For the text-containing cell, return its midpoint in [x, y] coordinate format. 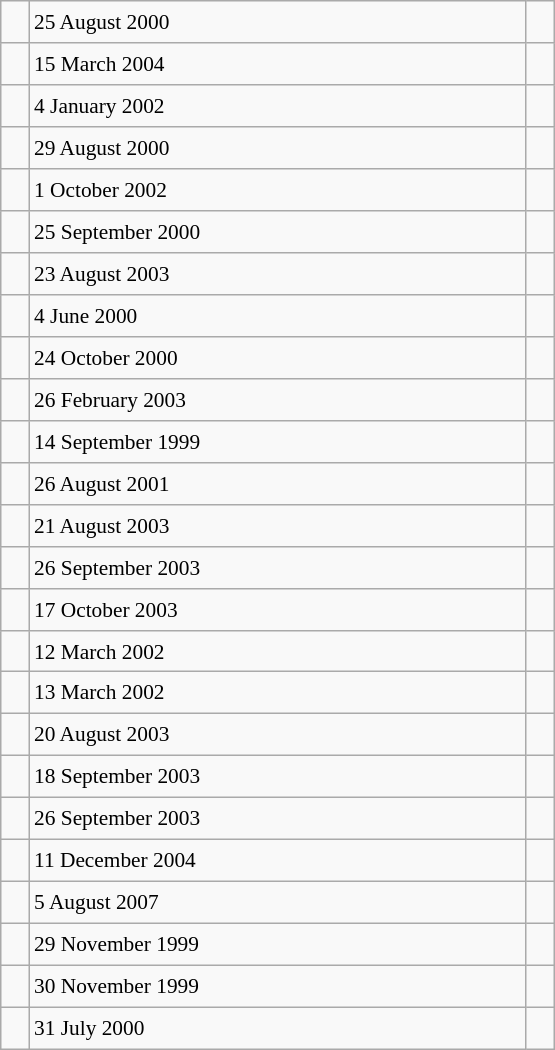
12 March 2002 [278, 651]
25 August 2000 [278, 22]
14 September 1999 [278, 441]
5 August 2007 [278, 903]
31 July 2000 [278, 1028]
29 August 2000 [278, 148]
18 September 2003 [278, 777]
25 September 2000 [278, 232]
4 January 2002 [278, 106]
29 November 1999 [278, 945]
15 March 2004 [278, 64]
4 June 2000 [278, 316]
20 August 2003 [278, 735]
13 March 2002 [278, 693]
24 October 2000 [278, 358]
17 October 2003 [278, 609]
30 November 1999 [278, 986]
26 August 2001 [278, 483]
1 October 2002 [278, 190]
21 August 2003 [278, 525]
23 August 2003 [278, 274]
11 December 2004 [278, 861]
26 February 2003 [278, 399]
